Pinpoint the cell where the given text exists, returning its [x, y] midpoint coordinate. 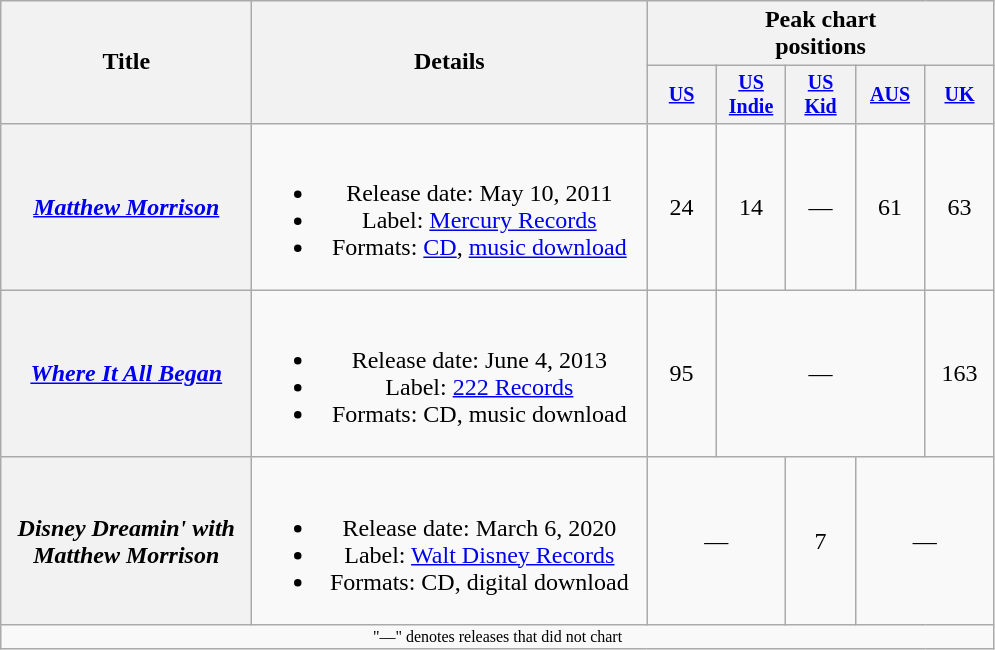
95 [682, 374]
14 [750, 206]
163 [960, 374]
Release date: March 6, 2020Label: Walt Disney RecordsFormats: CD, digital download [450, 540]
USKid [820, 94]
Where It All Began [126, 374]
Matthew Morrison [126, 206]
Peak chartpositions [820, 34]
US [682, 94]
61 [890, 206]
Release date: June 4, 2013Label: 222 RecordsFormats: CD, music download [450, 374]
USIndie [750, 94]
AUS [890, 94]
Title [126, 62]
"—" denotes releases that did not chart [498, 636]
63 [960, 206]
Details [450, 62]
UK [960, 94]
Disney Dreamin' with Matthew Morrison [126, 540]
24 [682, 206]
Release date: May 10, 2011Label: Mercury RecordsFormats: CD, music download [450, 206]
7 [820, 540]
